Output the [X, Y] coordinate of the center of the cell containing the given text.  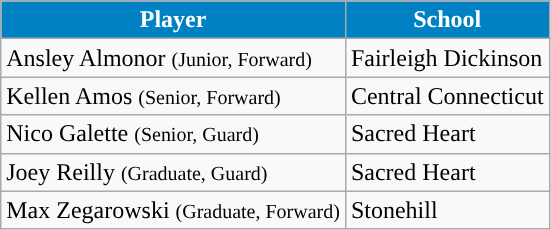
Kellen Amos (Senior, Forward) [174, 96]
Fairleigh Dickinson [447, 58]
Nico Galette (Senior, Guard) [174, 134]
Max Zegarowski (Graduate, Forward) [174, 210]
Central Connecticut [447, 96]
Player [174, 20]
Ansley Almonor (Junior, Forward) [174, 58]
School [447, 20]
Joey Reilly (Graduate, Guard) [174, 172]
Stonehill [447, 210]
